Identify which cell holds the provided text, then report its (X, Y) central coordinate. 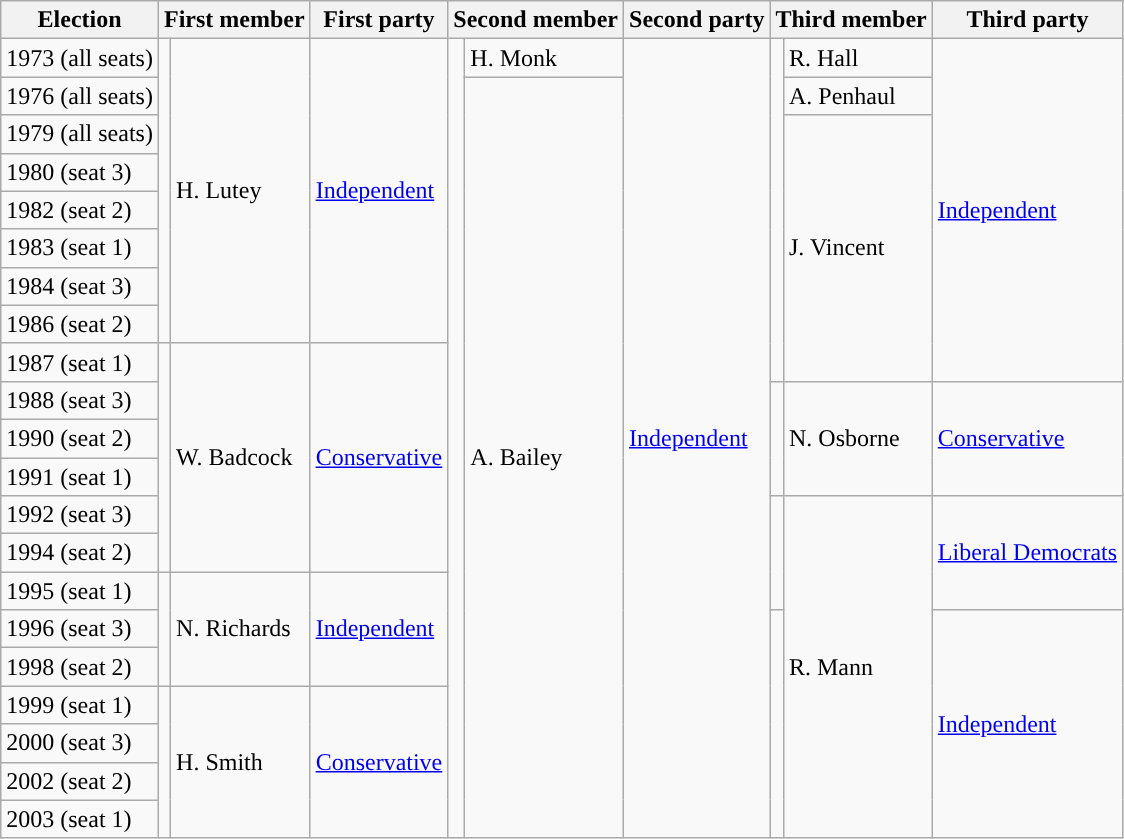
2002 (seat 2) (80, 781)
2003 (seat 1) (80, 819)
1994 (seat 2) (80, 553)
W. Badcock (241, 457)
1986 (seat 2) (80, 324)
N. Osborne (858, 438)
R. Mann (858, 668)
1973 (all seats) (80, 58)
Third party (1027, 20)
Second member (536, 20)
R. Hall (858, 58)
Second party (697, 20)
Election (80, 20)
1987 (seat 1) (80, 362)
1999 (seat 1) (80, 705)
1998 (seat 2) (80, 667)
First party (379, 20)
1991 (seat 1) (80, 477)
1983 (seat 1) (80, 248)
N. Richards (241, 629)
1995 (seat 1) (80, 591)
1990 (seat 2) (80, 438)
First member (234, 20)
1979 (all seats) (80, 134)
A. Bailey (544, 458)
1984 (seat 3) (80, 286)
2000 (seat 3) (80, 743)
1992 (seat 3) (80, 515)
1982 (seat 2) (80, 210)
1976 (all seats) (80, 96)
1988 (seat 3) (80, 400)
H. Smith (241, 762)
J. Vincent (858, 248)
1996 (seat 3) (80, 629)
Liberal Democrats (1027, 553)
H. Monk (544, 58)
Third member (851, 20)
1980 (seat 3) (80, 172)
A. Penhaul (858, 96)
H. Lutey (241, 191)
